Return (X, Y) of the center of cell containing provided text 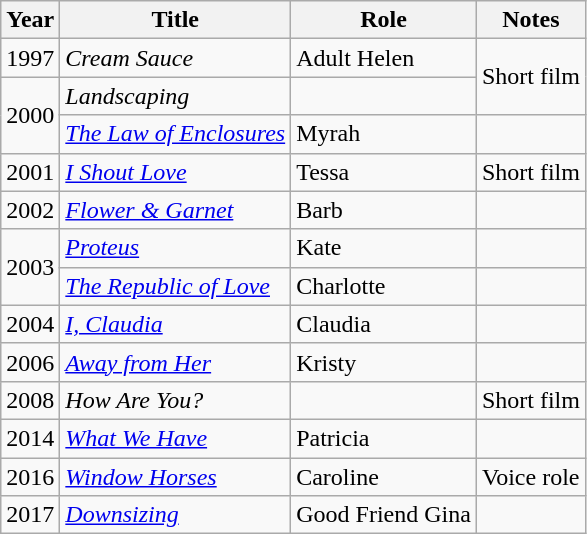
Away from Her (176, 362)
The Republic of Love (176, 286)
Role (384, 20)
Proteus (176, 248)
2008 (30, 400)
Cream Sauce (176, 58)
2006 (30, 362)
Charlotte (384, 286)
Adult Helen (384, 58)
1997 (30, 58)
Tessa (384, 172)
Claudia (384, 324)
2004 (30, 324)
2001 (30, 172)
2002 (30, 210)
2014 (30, 438)
2003 (30, 267)
Title (176, 20)
What We Have (176, 438)
Kristy (384, 362)
Landscaping (176, 96)
I Shout Love (176, 172)
2000 (30, 115)
Kate (384, 248)
I, Claudia (176, 324)
Voice role (530, 477)
Flower & Garnet (176, 210)
Myrah (384, 134)
Downsizing (176, 515)
2017 (30, 515)
2016 (30, 477)
Window Horses (176, 477)
Good Friend Gina (384, 515)
Barb (384, 210)
Notes (530, 20)
The Law of Enclosures (176, 134)
Caroline (384, 477)
Patricia (384, 438)
How Are You? (176, 400)
Year (30, 20)
